Provide the [x, y] coordinate of the cell's center where the given text is located.  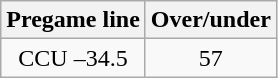
CCU –34.5 [74, 58]
57 [210, 58]
Over/under [210, 20]
Pregame line [74, 20]
